Output the [x, y] coordinate of the center of the cell containing the given text.  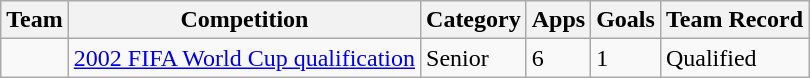
Category [474, 20]
1 [626, 58]
Qualified [734, 58]
Team Record [734, 20]
Apps [558, 20]
2002 FIFA World Cup qualification [244, 58]
Goals [626, 20]
6 [558, 58]
Senior [474, 58]
Competition [244, 20]
Team [35, 20]
